Return [x, y] of the center of cell containing provided text 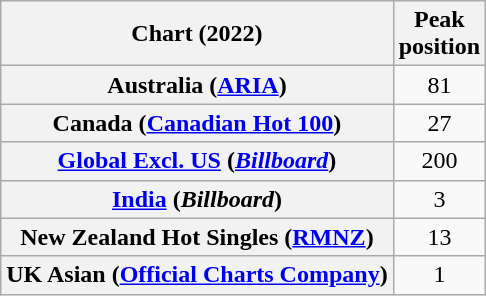
27 [439, 123]
81 [439, 85]
UK Asian (Official Charts Company) [197, 275]
13 [439, 237]
Peakposition [439, 34]
Australia (ARIA) [197, 85]
200 [439, 161]
Global Excl. US (Billboard) [197, 161]
3 [439, 199]
New Zealand Hot Singles (RMNZ) [197, 237]
1 [439, 275]
Canada (Canadian Hot 100) [197, 123]
India (Billboard) [197, 199]
Chart (2022) [197, 34]
